Extract the [X, Y] coordinate from the center of the cell holding the provided text.  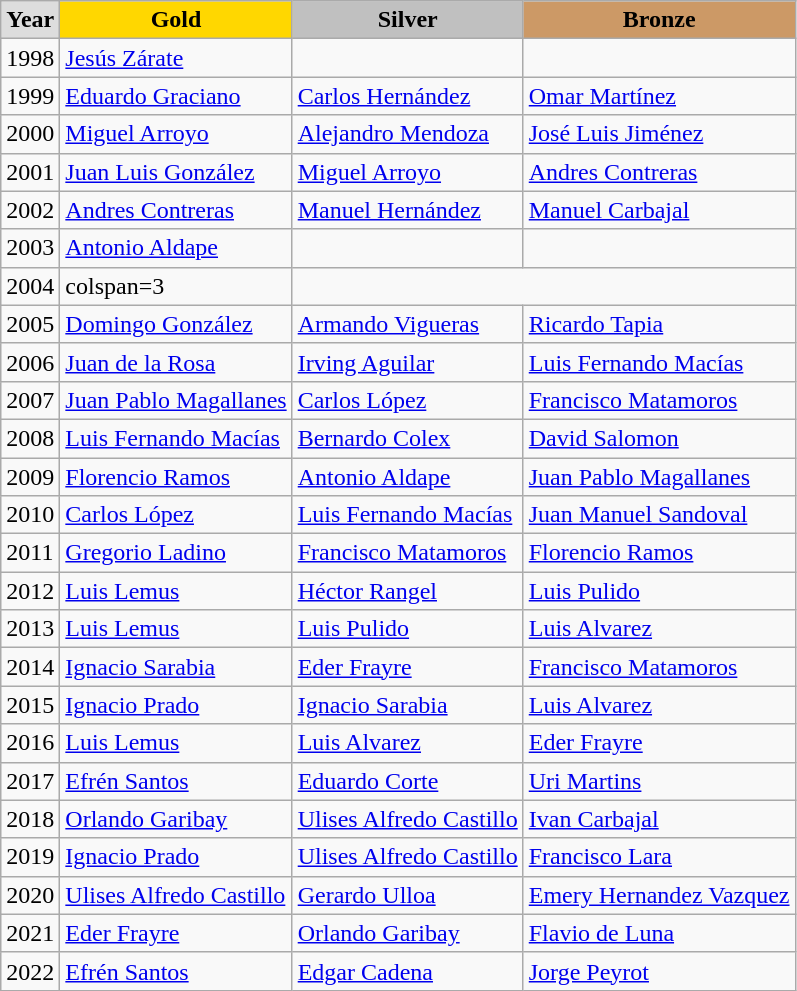
Juan Luis González [176, 172]
colspan=3 [176, 286]
Uri Martins [659, 781]
2016 [30, 743]
2007 [30, 400]
2011 [30, 553]
2020 [30, 895]
2003 [30, 248]
José Luis Jiménez [659, 134]
Gerardo Ulloa [408, 895]
2008 [30, 438]
2013 [30, 629]
Silver [408, 20]
Bernardo Colex [408, 438]
2022 [30, 971]
2000 [30, 134]
Jesús Zárate [176, 58]
1998 [30, 58]
Juan de la Rosa [176, 362]
David Salomon [659, 438]
Carlos Hernández [408, 96]
2014 [30, 667]
Eduardo Corte [408, 781]
2018 [30, 819]
Héctor Rangel [408, 591]
Irving Aguilar [408, 362]
Manuel Carbajal [659, 210]
Ivan Carbajal [659, 819]
2009 [30, 477]
Armando Vigueras [408, 324]
Juan Manuel Sandoval [659, 515]
2017 [30, 781]
2001 [30, 172]
Omar Martínez [659, 96]
2006 [30, 362]
Edgar Cadena [408, 971]
2021 [30, 933]
Gold [176, 20]
Bronze [659, 20]
Manuel Hernández [408, 210]
2005 [30, 324]
Eduardo Graciano [176, 96]
2019 [30, 857]
Year [30, 20]
2010 [30, 515]
Domingo González [176, 324]
Flavio de Luna [659, 933]
Gregorio Ladino [176, 553]
Alejandro Mendoza [408, 134]
Ricardo Tapia [659, 324]
Jorge Peyrot [659, 971]
2004 [30, 286]
2015 [30, 705]
2002 [30, 210]
Francisco Lara [659, 857]
2012 [30, 591]
Emery Hernandez Vazquez [659, 895]
1999 [30, 96]
